For the text-containing cell, return its midpoint in [x, y] coordinate format. 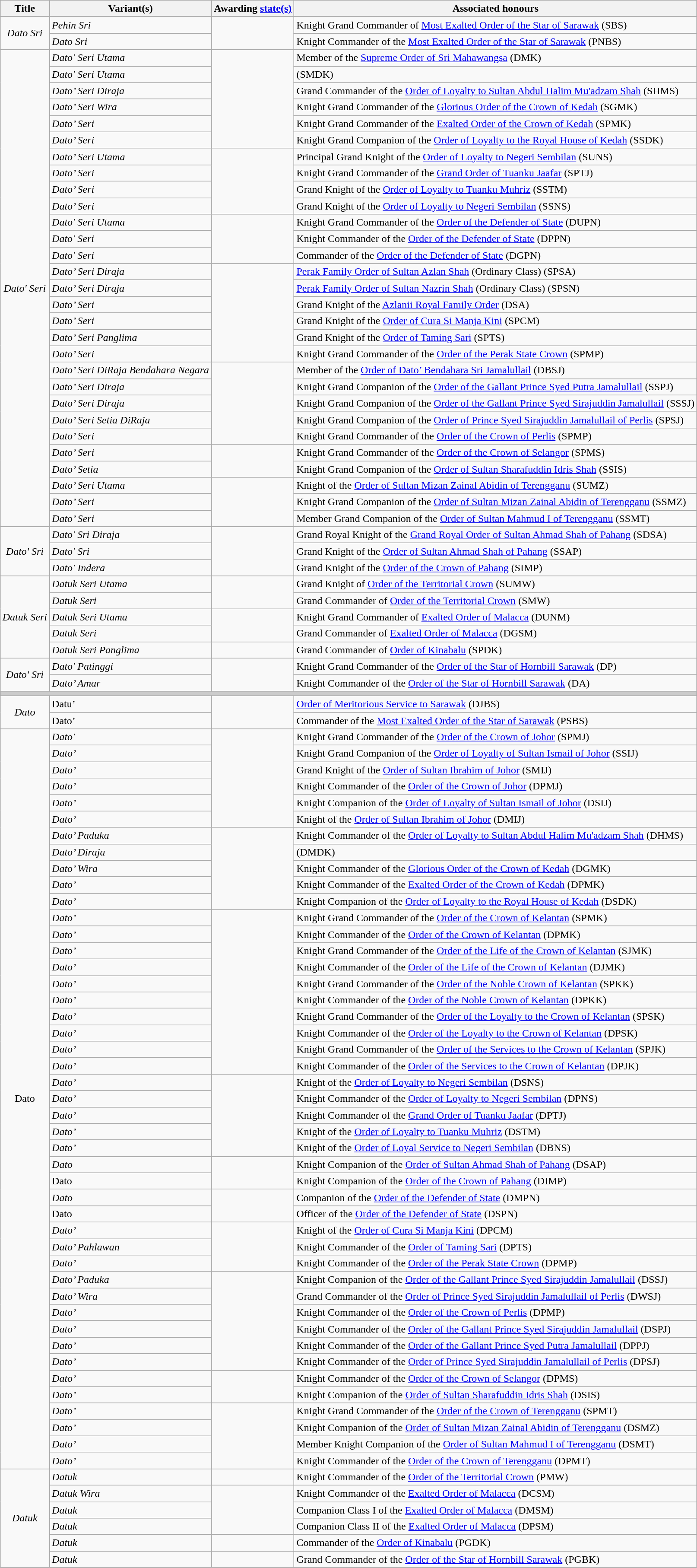
Grand Commander of the Order of the Star of Hornbill Sarawak (PGBK) [496, 1559]
Knight Grand Companion of the Order of the Gallant Prince Syed Sirajuddin Jamalullail (SSSJ) [496, 403]
Grand Commander of Exalted Order of Malacca (DGSM) [496, 633]
Knight Commander of the Order of the Loyalty to the Crown of Kelantan (DPSK) [496, 1033]
Dato’ Amar [130, 683]
Grand Knight of the Order of the Crown of Pahang (SIMP) [496, 568]
Knight Grand Companion of the Order of Prince Syed Sirajuddin Jamalullail of Perlis (SPSJ) [496, 420]
Knight of the Order of Sultan Mizan Zainal Abidin of Terengganu (SUMZ) [496, 486]
Pehin Sri [130, 25]
Dato’ Seri Panglima [130, 337]
Knight Companion of the Order of the Gallant Prince Syed Sirajuddin Jamalullail (DSSJ) [496, 1280]
Knight Grand Companion of the Order of the Gallant Prince Syed Putra Jamalullail (SSPJ) [496, 387]
Dato’ Setia [130, 469]
Grand Knight of the Azlanii Royal Family Order (DSA) [496, 305]
Knight Grand Commander of the Order of the Star of Hornbill Sarawak (DP) [496, 666]
Datuk Seri Panglima [130, 650]
Dato' [130, 737]
Knight Companion of the Order of Sultan Ahmad Shah of Pahang (DSAP) [496, 1164]
Associated honours [496, 9]
Grand Knight of the Order of Sultan Ibrahim of Johor (SMIJ) [496, 770]
Knight of the Order of Sultan Ibrahim of Johor (DMIJ) [496, 819]
Grand Knight of the Order of Sultan Ahmad Shah of Pahang (SSAP) [496, 551]
Knight Companion of the Order of Loyalty of Sultan Ismail of Johor (DSIJ) [496, 803]
Knight Commander of the Order of Loyalty to Sultan Abdul Halim Mu'adzam Shah (DHMS) [496, 836]
Perak Family Order of Sultan Azlan Shah (Ordinary Class) (SPSA) [496, 272]
Grand Knight of the Order of Cura Si Manja Kini (SPCM) [496, 321]
Commander of the Most Exalted Order of the Star of Sarawak (PSBS) [496, 720]
Knight of the Order of Loyalty to Tuanku Muhriz (DSTM) [496, 1132]
Grand Commander of Order of the Territorial Crown (SMW) [496, 601]
Knight Commander of the Order of Loyalty to Negeri Sembilan (DPNS) [496, 1099]
Knight Commander of the Order of the Crown of Johor (DPMJ) [496, 786]
Dato’ Seri Setia DiRaja [130, 420]
Dato' Sri Diraja [130, 535]
Knight Grand Commander of the Exalted Order of the Crown of Kedah (SPMK) [496, 124]
Knight Commander of the Exalted Order of the Crown of Kedah (DPMK) [496, 885]
Knight Commander of the Exalted Order of Malacca (DCSM) [496, 1493]
Knight Commander of the Order of the Crown of Terengganu (DPMT) [496, 1460]
Knight Commander of the Order of the Crown of Perlis (DPMP) [496, 1313]
Knight Commander of the Grand Order of Tuanku Jaafar (DPTJ) [496, 1115]
Knight Grand Companion of the Order of Loyalty to the Royal House of Kedah (SSDK) [496, 140]
Knight Commander of the Order of the Crown of Kelantan (DPMK) [496, 934]
Knight Grand Commander of the Order of the Services to the Crown of Kelantan (SPJK) [496, 1050]
Knight Grand Commander of the Order of the Defender of State (DUPN) [496, 223]
Knight Grand Commander of the Glorious Order of the Crown of Kedah (SGMK) [496, 107]
Datuk Wira [130, 1493]
Variant(s) [130, 9]
(SMDK) [496, 74]
Order of Meritorious Service to Sarawak (DJBS) [496, 704]
Companion Class II of the Exalted Order of Malacca (DPSM) [496, 1527]
Knight of the Order of Loyal Service to Negeri Sembilan (DBNS) [496, 1148]
Knight Grand Commander of the Grand Order of Tuanku Jaafar (SPTJ) [496, 173]
Knight Grand Commander of the Order of the Noble Crown of Kelantan (SPKK) [496, 984]
Datu’ [130, 704]
Member of the Supreme Order of Sri Mahawangsa (DMK) [496, 58]
Knight Grand Commander of the Order of the Crown of Terengganu (SPMT) [496, 1411]
Grand Commander of the Order of Prince Syed Sirajuddin Jamalullail of Perlis (DWSJ) [496, 1296]
Officer of the Order of the Defender of State (DSPN) [496, 1214]
Knight Companion of the Order of Sultan Mizan Zainal Abidin of Terengganu (DSMZ) [496, 1428]
Knight Commander of the Order of the Perak State Crown (DPMP) [496, 1263]
Companion of the Order of the Defender of State (DMPN) [496, 1197]
Knight Grand Commander of the Order of the Crown of Kelantan (SPMK) [496, 918]
Knight Commander of the Most Exalted Order of the Star of Sarawak (PNBS) [496, 41]
Member Grand Companion of the Order of Sultan Mahmud I of Terengganu (SSMT) [496, 518]
Member of the Order of Dato’ Bendahara Sri Jamalullail (DBSJ) [496, 370]
Knight Grand Companion of the Order of Loyalty of Sultan Ismail of Johor (SSIJ) [496, 754]
Knight Commander of the Order of the Noble Crown of Kelantan (DPKK) [496, 1000]
Companion Class I of the Exalted Order of Malacca (DMSM) [496, 1510]
Grand Royal Knight of the Grand Royal Order of Sultan Ahmad Shah of Pahang (SDSA) [496, 535]
Principal Grand Knight of the Order of Loyalty to Negeri Sembilan (SUNS) [496, 156]
Knight Companion of the Order of Sultan Sharafuddin Idris Shah (DSIS) [496, 1395]
Knight Commander of the Order of the Territorial Crown (PMW) [496, 1477]
Commander of the Order of the Defender of State (DGPN) [496, 255]
Grand Knight of the Order of Taming Sari (SPTS) [496, 337]
Knight Commander of the Order of the Crown of Selangor (DPMS) [496, 1378]
Title [25, 9]
Knight Commander of the Order of Prince Syed Sirajuddin Jamalullail of Perlis (DPSJ) [496, 1362]
Dato’ Seri Wira [130, 107]
Knight Companion of the Order of the Crown of Pahang (DIMP) [496, 1181]
Dato' Indera [130, 568]
Knight of the Order of Cura Si Manja Kini (DPCM) [496, 1230]
Knight Grand Commander of Exalted Order of Malacca (DUNM) [496, 617]
Grand Commander of the Order of Loyalty to Sultan Abdul Halim Mu'adzam Shah (SHMS) [496, 91]
Knight Commander of the Order of the Services to the Crown of Kelantan (DPJK) [496, 1066]
Grand Knight of the Order of Loyalty to Negeri Sembilan (SSNS) [496, 206]
Member Knight Companion of the Order of Sultan Mahmud I of Terengganu (DSMT) [496, 1444]
Knight Commander of the Order of the Star of Hornbill Sarawak (DA) [496, 683]
Knight Grand Commander of the Order of the Perak State Crown (SPMP) [496, 354]
Knight Commander of the Order of Taming Sari (DPTS) [496, 1247]
Grand Knight of the Order of Loyalty to Tuanku Muhriz (SSTM) [496, 189]
Awarding state(s) [253, 9]
Knight Grand Commander of the Order of the Crown of Perlis (SPMP) [496, 436]
Knight Commander of the Order of the Defender of State (DPPN) [496, 239]
Grand Knight of Order of the Territorial Crown (SUMW) [496, 584]
Knight Grand Commander of the Order of the Loyalty to the Crown of Kelantan (SPSK) [496, 1017]
Knight Commander of the Order of the Gallant Prince Syed Sirajuddin Jamalullail (DSPJ) [496, 1329]
Dato’ Diraja [130, 852]
Knight Commander of the Order of the Life of the Crown of Kelantan (DJMK) [496, 967]
Knight Commander of the Glorious Order of the Crown of Kedah (DGMK) [496, 868]
Knight Grand Commander of the Order of the Crown of Selangor (SPMS) [496, 452]
Grand Commander of Order of Kinabalu (SPDK) [496, 650]
Knight Commander of the Order of the Gallant Prince Syed Putra Jamalullail (DPPJ) [496, 1345]
Knight Grand Commander of the Order of the Life of the Crown of Kelantan (SJMK) [496, 951]
Commander of the Order of Kinabalu (PGDK) [496, 1543]
Knight Grand Companion of the Order of Sultan Mizan Zainal Abidin of Terengganu (SSMZ) [496, 502]
Knight of the Order of Loyalty to Negeri Sembilan (DSNS) [496, 1082]
Dato' Patinggi [130, 666]
Knight Grand Commander of Most Exalted Order of the Star of Sarawak (SBS) [496, 25]
Knight Grand Companion of the Order of Sultan Sharafuddin Idris Shah (SSIS) [496, 469]
Dato’ Pahlawan [130, 1247]
Knight Companion of the Order of Loyalty to the Royal House of Kedah (DSDK) [496, 901]
Knight Grand Commander of the Order of the Crown of Johor (SPMJ) [496, 737]
Dato’ Seri DiRaja Bendahara Negara [130, 370]
Perak Family Order of Sultan Nazrin Shah (Ordinary Class) (SPSN) [496, 288]
(DMDK) [496, 852]
